Scan for the cell matching the given text and deliver its (X, Y) coordinate at center. 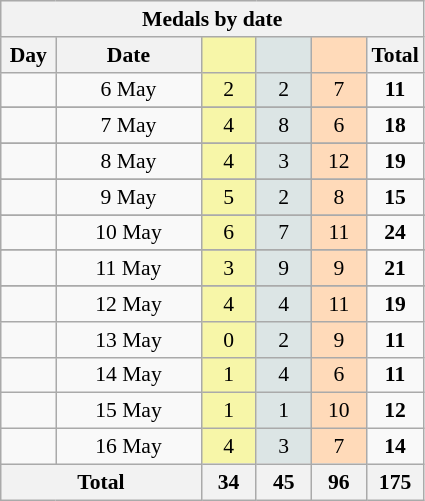
11 May (128, 269)
6 May (128, 90)
13 May (128, 340)
45 (284, 482)
0 (228, 340)
15 May (128, 411)
18 (394, 126)
Date (128, 55)
Medals by date (212, 19)
14 May (128, 375)
21 (394, 269)
5 (228, 197)
175 (394, 482)
Day (28, 55)
10 (338, 411)
9 May (128, 197)
8 May (128, 162)
14 (394, 447)
12 May (128, 304)
24 (394, 233)
16 May (128, 447)
15 (394, 197)
96 (338, 482)
7 May (128, 126)
34 (228, 482)
10 May (128, 233)
